Capture the cell that displays the provided text and extract its [X, Y] central coordinate. 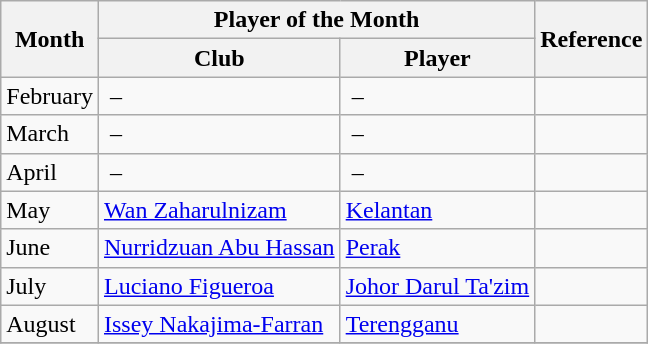
Issey Nakajima-Farran [219, 324]
Terengganu [438, 324]
March [50, 134]
February [50, 96]
August [50, 324]
Month [50, 39]
Club [219, 58]
July [50, 286]
Player [438, 58]
Kelantan [438, 210]
June [50, 248]
April [50, 172]
Johor Darul Ta'zim [438, 286]
May [50, 210]
Nurridzuan Abu Hassan [219, 248]
Reference [592, 39]
Player of the Month [316, 20]
Perak [438, 248]
Wan Zaharulnizam [219, 210]
Luciano Figueroa [219, 286]
